Scan for the cell matching the given text and deliver its (x, y) coordinate at center. 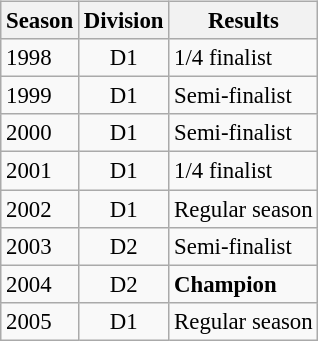
Season (40, 21)
2001 (40, 171)
2002 (40, 209)
Results (244, 21)
1999 (40, 96)
Division (123, 21)
Champion (244, 284)
2000 (40, 133)
1998 (40, 58)
2004 (40, 284)
2003 (40, 246)
2005 (40, 321)
